Scan for the cell matching the given text and deliver its [X, Y] coordinate at center. 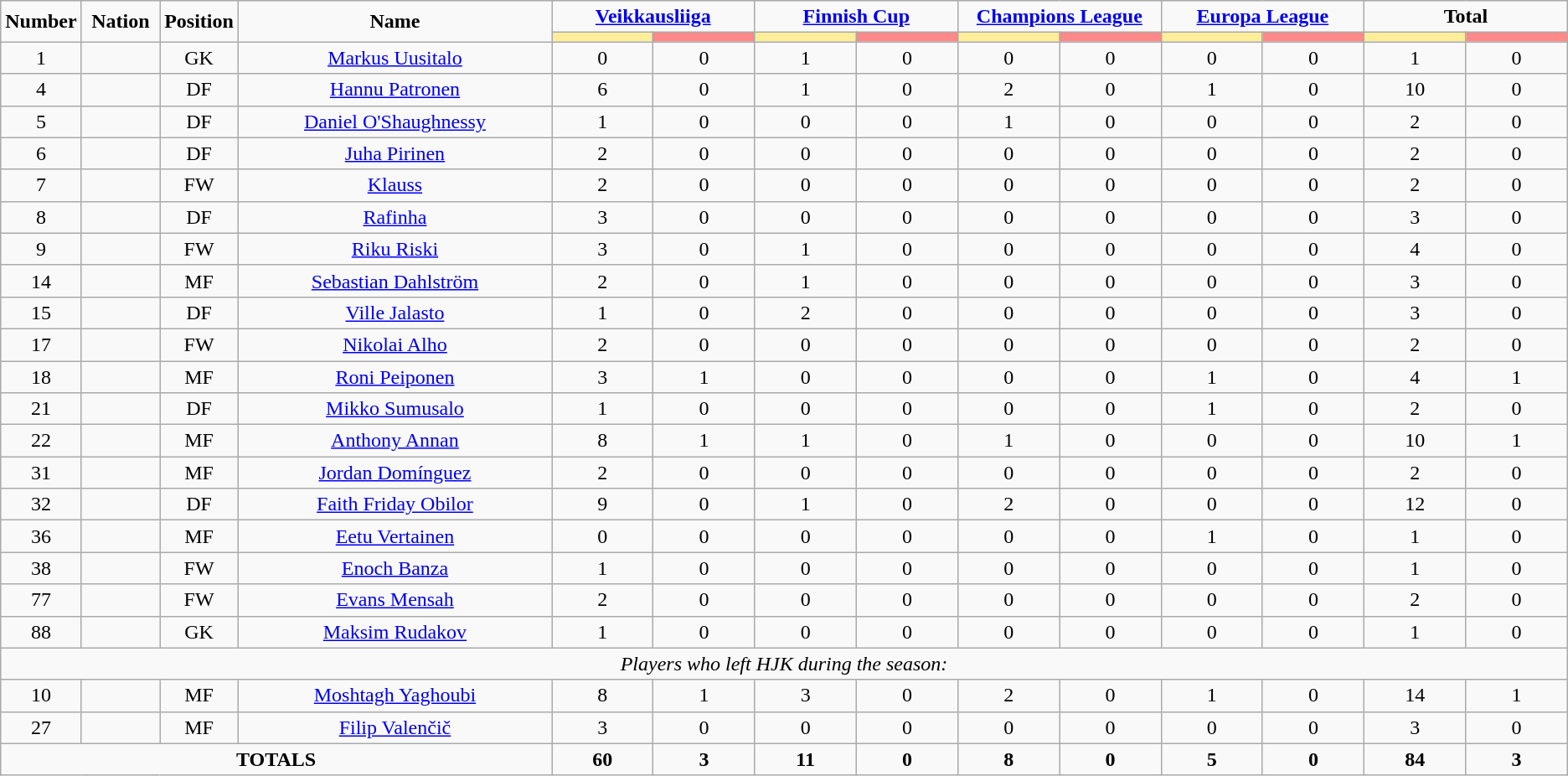
31 [41, 473]
Finnish Cup [856, 17]
Roni Peiponen [395, 376]
38 [41, 568]
Riku Riski [395, 249]
Jordan Domínguez [395, 473]
Number [41, 22]
88 [41, 632]
Champions League [1060, 17]
12 [1416, 504]
21 [41, 409]
11 [806, 759]
84 [1416, 759]
Daniel O'Shaughnessy [395, 122]
Mikko Sumusalo [395, 409]
Nikolai Alho [395, 344]
Klauss [395, 185]
Position [199, 22]
Evans Mensah [395, 600]
TOTALS [276, 759]
Faith Friday Obilor [395, 504]
Name [395, 22]
60 [601, 759]
Juha Pirinen [395, 153]
17 [41, 344]
Total [1466, 17]
Sebastian Dahlström [395, 281]
22 [41, 441]
Nation [121, 22]
Rafinha [395, 217]
77 [41, 600]
Maksim Rudakov [395, 632]
36 [41, 536]
18 [41, 376]
Players who left HJK during the season: [784, 664]
Hannu Patronen [395, 90]
7 [41, 185]
Filip Valenčič [395, 727]
Europa League [1263, 17]
Moshtagh Yaghoubi [395, 696]
Eetu Vertainen [395, 536]
Markus Uusitalo [395, 58]
Enoch Banza [395, 568]
Anthony Annan [395, 441]
32 [41, 504]
15 [41, 313]
Veikkausliiga [653, 17]
27 [41, 727]
Ville Jalasto [395, 313]
